Determine the [x, y] coordinate at the center of the cell enclosing the given text.  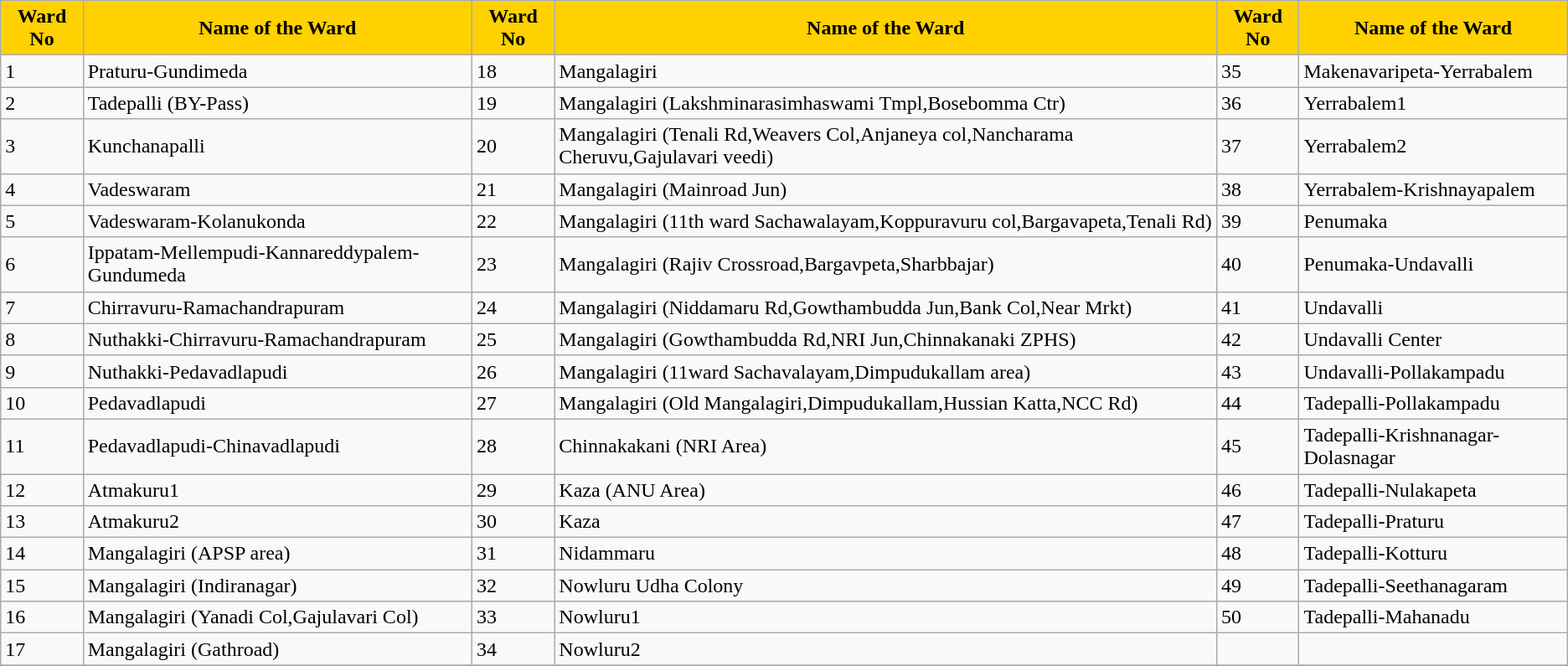
12 [42, 490]
Yerrabalem1 [1433, 103]
Kunchanapalli [277, 146]
5 [42, 221]
8 [42, 339]
Tadepalli-Seethanagaram [1433, 586]
44 [1258, 403]
Tadepalli-Krishnanagar-Dolasnagar [1433, 446]
Mangalagiri (Gowthambudda Rd,NRI Jun,Chinnakanaki ZPHS) [886, 339]
Mangalagiri (Rajiv Crossroad,Bargavpeta,Sharbbajar) [886, 265]
Tadepalli-Kotturu [1433, 554]
33 [513, 617]
31 [513, 554]
Penumaka-Undavalli [1433, 265]
30 [513, 522]
Mangalagiri (11th ward Sachawalayam,Koppuravuru col,Bargavapeta,Tenali Rd) [886, 221]
Tadepalli-Pollakampadu [1433, 403]
40 [1258, 265]
17 [42, 649]
Penumaka [1433, 221]
21 [513, 189]
Makenavaripeta-Yerrabalem [1433, 71]
Chinnakakani (NRI Area) [886, 446]
38 [1258, 189]
48 [1258, 554]
Nidammaru [886, 554]
Ippatam-Mellempudi-Kannareddypalem-Gundumeda [277, 265]
39 [1258, 221]
Mangalagiri (Indiranagar) [277, 586]
15 [42, 586]
43 [1258, 371]
34 [513, 649]
Mangalagiri (Lakshminarasimhaswami Tmpl,Bosebomma Ctr) [886, 103]
27 [513, 403]
42 [1258, 339]
Mangalagiri (Yanadi Col,Gajulavari Col) [277, 617]
Undavalli Center [1433, 339]
Mangalagiri (Niddamaru Rd,Gowthambudda Jun,Bank Col,Near Mrkt) [886, 307]
Praturu-Gundimeda [277, 71]
50 [1258, 617]
49 [1258, 586]
Chirravuru-Ramachandrapuram [277, 307]
Tadepalli-Nulakapeta [1433, 490]
Yerrabalem-Krishnayapalem [1433, 189]
20 [513, 146]
Kaza (ANU Area) [886, 490]
24 [513, 307]
Pedavadlapudi [277, 403]
45 [1258, 446]
13 [42, 522]
36 [1258, 103]
14 [42, 554]
Tadepalli (BY-Pass) [277, 103]
Mangalagiri (11ward Sachavalayam,Dimpudukallam area) [886, 371]
Tadepalli-Praturu [1433, 522]
29 [513, 490]
6 [42, 265]
10 [42, 403]
Mangalagiri (Tenali Rd,Weavers Col,Anjaneya col,Nancharama Cheruvu,Gajulavari veedi) [886, 146]
Vadeswaram-Kolanukonda [277, 221]
28 [513, 446]
Tadepalli-Mahanadu [1433, 617]
32 [513, 586]
4 [42, 189]
Mangalagiri [886, 71]
2 [42, 103]
35 [1258, 71]
Nowluru Udha Colony [886, 586]
11 [42, 446]
9 [42, 371]
41 [1258, 307]
Yerrabalem2 [1433, 146]
16 [42, 617]
46 [1258, 490]
Mangalagiri (Gathroad) [277, 649]
Nuthakki-Pedavadlapudi [277, 371]
Mangalagiri (Mainroad Jun) [886, 189]
Nuthakki-Chirravuru-Ramachandrapuram [277, 339]
23 [513, 265]
18 [513, 71]
19 [513, 103]
Nowluru2 [886, 649]
Mangalagiri (Old Mangalagiri,Dimpudukallam,Hussian Katta,NCC Rd) [886, 403]
37 [1258, 146]
Undavalli [1433, 307]
1 [42, 71]
3 [42, 146]
Undavalli-Pollakampadu [1433, 371]
26 [513, 371]
25 [513, 339]
Nowluru1 [886, 617]
Kaza [886, 522]
Mangalagiri (APSP area) [277, 554]
Vadeswaram [277, 189]
Pedavadlapudi-Chinavadlapudi [277, 446]
47 [1258, 522]
Atmakuru2 [277, 522]
22 [513, 221]
Atmakuru1 [277, 490]
7 [42, 307]
